Pinpoint the cell where the given text exists, returning its [X, Y] midpoint coordinate. 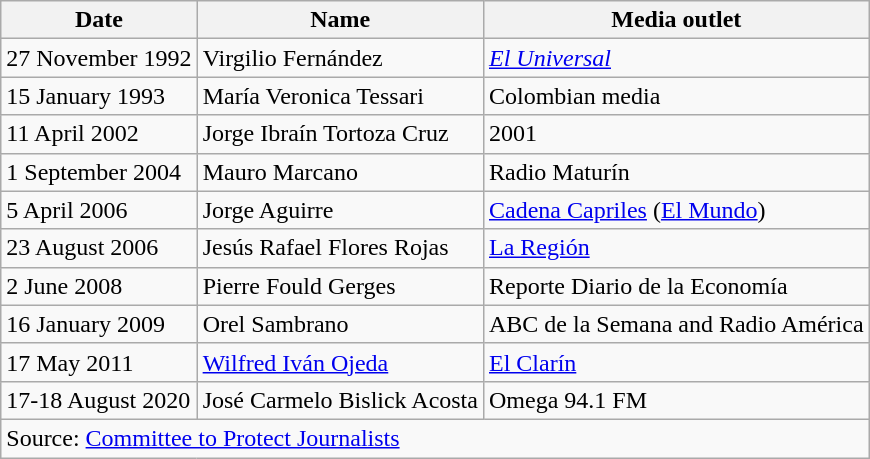
27 November 1992 [99, 58]
Orel Sambrano [340, 324]
El Clarín [676, 362]
2001 [676, 134]
Date [99, 20]
Jesús Rafael Flores Rojas [340, 248]
Colombian media [676, 96]
El Universal [676, 58]
ABC de la Semana and Radio América [676, 324]
Jorge Ibraín Tortoza Cruz [340, 134]
María Veronica Tessari [340, 96]
Media outlet [676, 20]
17-18 August 2020 [99, 400]
Reporte Diario de la Economía [676, 286]
23 August 2006 [99, 248]
Jorge Aguirre [340, 210]
17 May 2011 [99, 362]
Name [340, 20]
2 June 2008 [99, 286]
Radio Maturín [676, 172]
Omega 94.1 FM [676, 400]
5 April 2006 [99, 210]
Cadena Capriles (El Mundo) [676, 210]
Virgilio Fernández [340, 58]
Pierre Fould Gerges [340, 286]
11 April 2002 [99, 134]
16 January 2009 [99, 324]
1 September 2004 [99, 172]
15 January 1993 [99, 96]
José Carmelo Bislick Acosta [340, 400]
Source: Committee to Protect Journalists [435, 438]
La Región [676, 248]
Wilfred Iván Ojeda [340, 362]
Mauro Marcano [340, 172]
